From the cell containing the given text, extract its center point as [X, Y] coordinate. 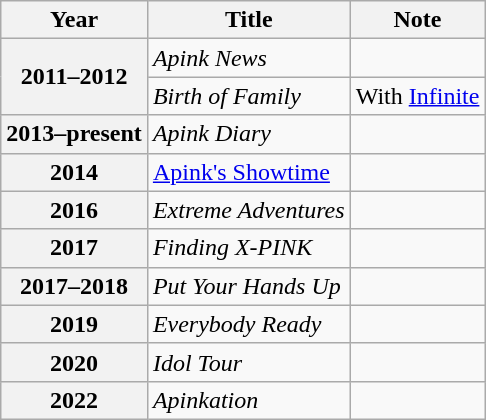
With Infinite [418, 96]
2014 [74, 172]
Idol Tour [248, 362]
2019 [74, 324]
2020 [74, 362]
2017 [74, 248]
Apink News [248, 58]
2022 [74, 400]
2017–2018 [74, 286]
2011–2012 [74, 77]
2016 [74, 210]
Birth of Family [248, 96]
Title [248, 20]
Apink's Showtime [248, 172]
2013–present [74, 134]
Everybody Ready [248, 324]
Extreme Adventures [248, 210]
Note [418, 20]
Apink Diary [248, 134]
Put Your Hands Up [248, 286]
Finding X-PINK [248, 248]
Apinkation [248, 400]
Year [74, 20]
